Determine the [x, y] coordinate at the center of the cell enclosing the given text.  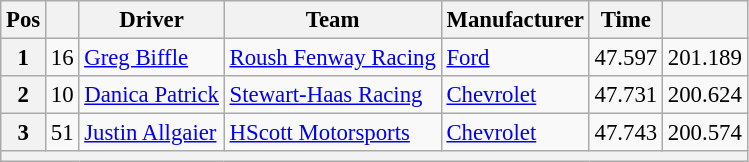
200.624 [704, 95]
HScott Motorsports [332, 133]
Justin Allgaier [152, 133]
47.743 [626, 133]
47.731 [626, 95]
10 [62, 95]
3 [24, 133]
1 [24, 58]
Team [332, 20]
200.574 [704, 133]
Ford [515, 58]
47.597 [626, 58]
Greg Biffle [152, 58]
Stewart-Haas Racing [332, 95]
Driver [152, 20]
2 [24, 95]
Pos [24, 20]
Roush Fenway Racing [332, 58]
Manufacturer [515, 20]
16 [62, 58]
Time [626, 20]
201.189 [704, 58]
51 [62, 133]
Danica Patrick [152, 95]
